Identify which cell holds the provided text, then report its (x, y) central coordinate. 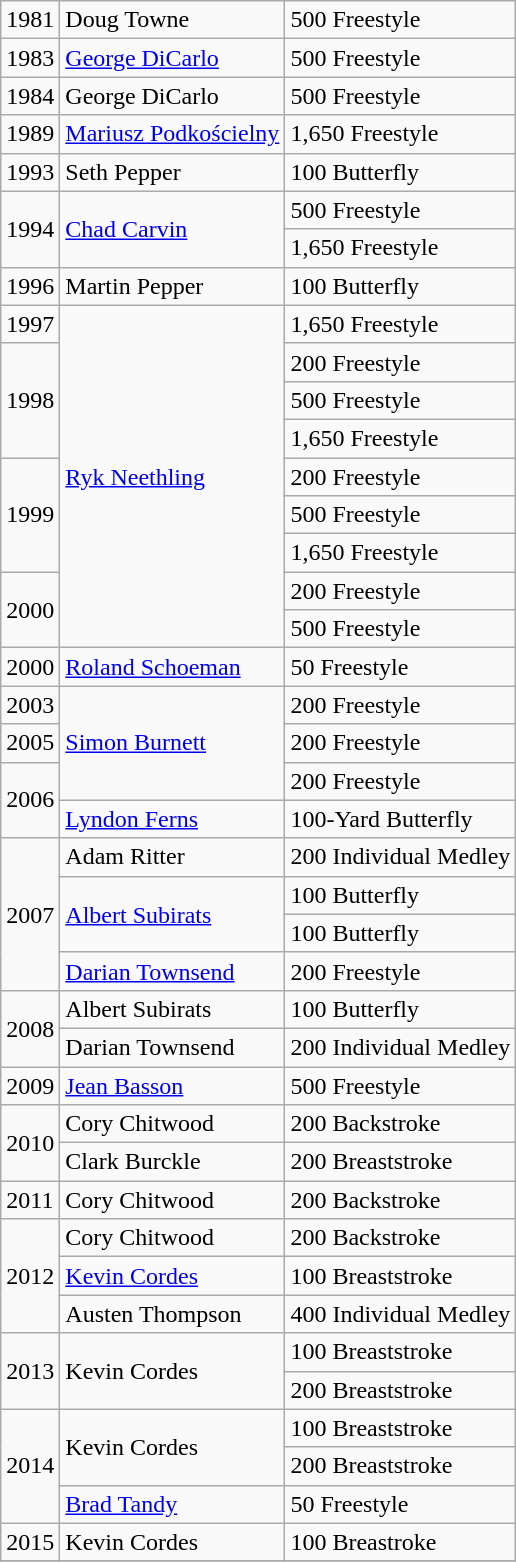
Roland Schoeman (172, 667)
2003 (30, 705)
1993 (30, 172)
1984 (30, 96)
1981 (30, 20)
2007 (30, 914)
2012 (30, 1276)
Austen Thompson (172, 1314)
2005 (30, 743)
Martin Pepper (172, 286)
2011 (30, 1200)
2010 (30, 1143)
1989 (30, 134)
Mariusz Podkościelny (172, 134)
1983 (30, 58)
1997 (30, 324)
Seth Pepper (172, 172)
100-Yard Butterfly (400, 819)
400 Individual Medley (400, 1314)
Jean Basson (172, 1085)
Doug Towne (172, 20)
2008 (30, 1028)
2014 (30, 1466)
2006 (30, 800)
1999 (30, 515)
2009 (30, 1085)
Clark Burckle (172, 1162)
Chad Carvin (172, 229)
2013 (30, 1371)
Adam Ritter (172, 857)
1996 (30, 286)
Simon Burnett (172, 743)
1998 (30, 400)
Lyndon Ferns (172, 819)
2015 (30, 1542)
100 Breastroke (400, 1542)
Ryk Neethling (172, 476)
1994 (30, 229)
Brad Tandy (172, 1504)
